Scan for the cell matching the given text and deliver its (x, y) coordinate at center. 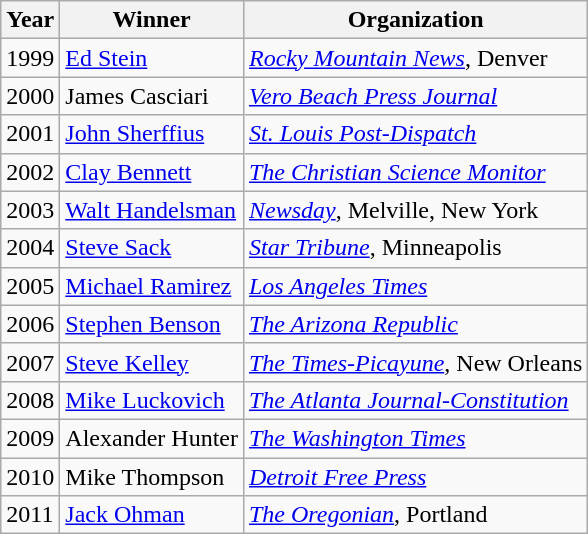
2001 (30, 134)
2007 (30, 362)
2002 (30, 172)
Year (30, 20)
2011 (30, 515)
Organization (415, 20)
1999 (30, 58)
James Casciari (152, 96)
The Christian Science Monitor (415, 172)
2006 (30, 324)
Clay Bennett (152, 172)
Newsday, Melville, New York (415, 210)
Michael Ramirez (152, 286)
Steve Sack (152, 248)
2010 (30, 477)
2004 (30, 248)
Mike Thompson (152, 477)
2003 (30, 210)
The Oregonian, Portland (415, 515)
Stephen Benson (152, 324)
Jack Ohman (152, 515)
The Times-Picayune, New Orleans (415, 362)
The Washington Times (415, 438)
2005 (30, 286)
Steve Kelley (152, 362)
Walt Handelsman (152, 210)
Vero Beach Press Journal (415, 96)
Ed Stein (152, 58)
2008 (30, 400)
2009 (30, 438)
Winner (152, 20)
Rocky Mountain News, Denver (415, 58)
Star Tribune, Minneapolis (415, 248)
The Atlanta Journal-Constitution (415, 400)
2000 (30, 96)
Los Angeles Times (415, 286)
Mike Luckovich (152, 400)
John Sherffius (152, 134)
The Arizona Republic (415, 324)
Detroit Free Press (415, 477)
Alexander Hunter (152, 438)
St. Louis Post-Dispatch (415, 134)
